Identify which cell holds the provided text, then report its [X, Y] central coordinate. 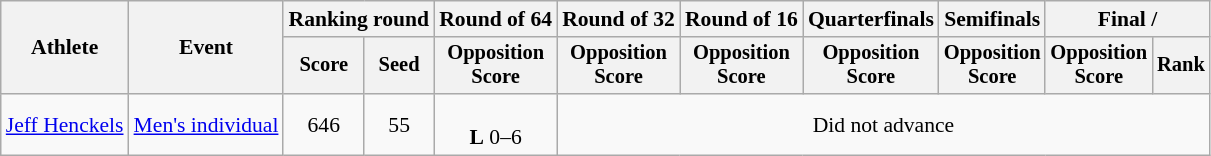
Round of 16 [742, 19]
646 [324, 124]
Athlete [65, 48]
Jeff Henckels [65, 124]
Seed [399, 66]
Final / [1127, 19]
Rank [1181, 66]
L 0–6 [496, 124]
55 [399, 124]
Round of 32 [618, 19]
Men's individual [206, 124]
Event [206, 48]
Did not advance [884, 124]
Score [324, 66]
Round of 64 [496, 19]
Quarterfinals [871, 19]
Semifinals [992, 19]
Ranking round [358, 19]
